Determine the [x, y] coordinate at the center of the cell enclosing the given text.  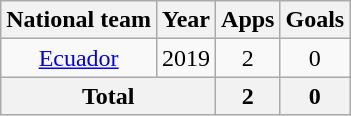
Year [186, 20]
2019 [186, 58]
Apps [248, 20]
Total [108, 96]
Goals [315, 20]
Ecuador [79, 58]
National team [79, 20]
